Capture the cell that displays the provided text and extract its [x, y] central coordinate. 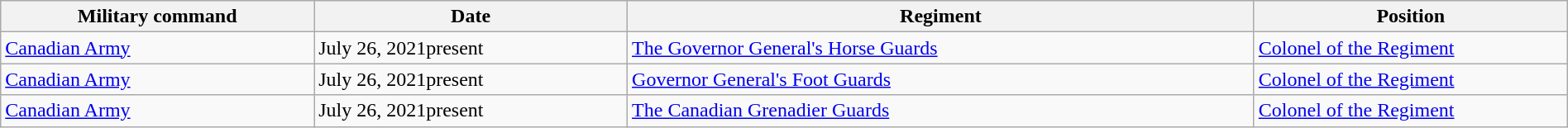
Military command [157, 17]
Position [1411, 17]
The Canadian Grenadier Guards [941, 111]
The Governor General's Horse Guards [941, 48]
Date [471, 17]
Regiment [941, 17]
Governor General's Foot Guards [941, 79]
